Find where the given text appears and provide that cell's center as [X, Y] coordinate. 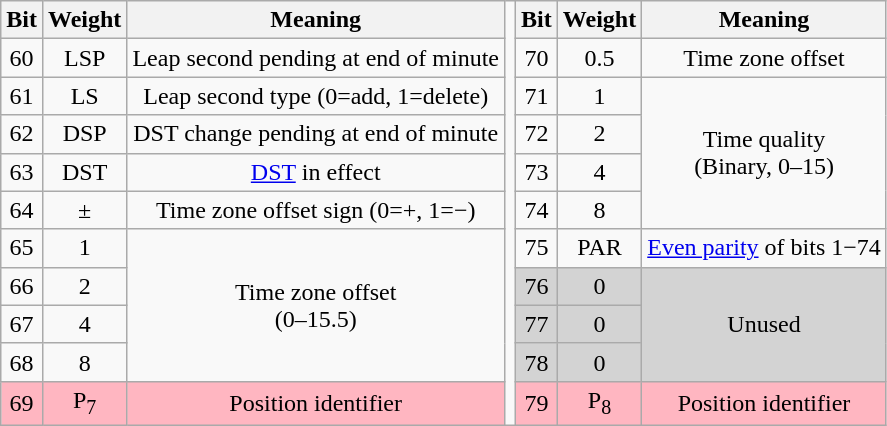
DST [84, 172]
DSP [84, 134]
LSP [84, 58]
73 [537, 172]
Even parity of bits 1−74 [764, 248]
Time zone offset sign (0=+, 1=−) [316, 210]
Time quality(Binary, 0–15) [764, 153]
60 [22, 58]
62 [22, 134]
79 [537, 403]
67 [22, 324]
74 [537, 210]
78 [537, 362]
77 [537, 324]
0.5 [599, 58]
64 [22, 210]
Leap second type (0=add, 1=delete) [316, 96]
66 [22, 286]
69 [22, 403]
DST in effect [316, 172]
P7 [84, 403]
72 [537, 134]
PAR [599, 248]
P8 [599, 403]
71 [537, 96]
LS [84, 96]
68 [22, 362]
76 [537, 286]
DST change pending at end of minute [316, 134]
70 [537, 58]
Unused [764, 324]
75 [537, 248]
61 [22, 96]
63 [22, 172]
Time zone offset [764, 58]
65 [22, 248]
Time zone offset(0–15.5) [316, 305]
Leap second pending at end of minute [316, 58]
± [84, 210]
